From the cell containing the given text, extract its center point as (X, Y) coordinate. 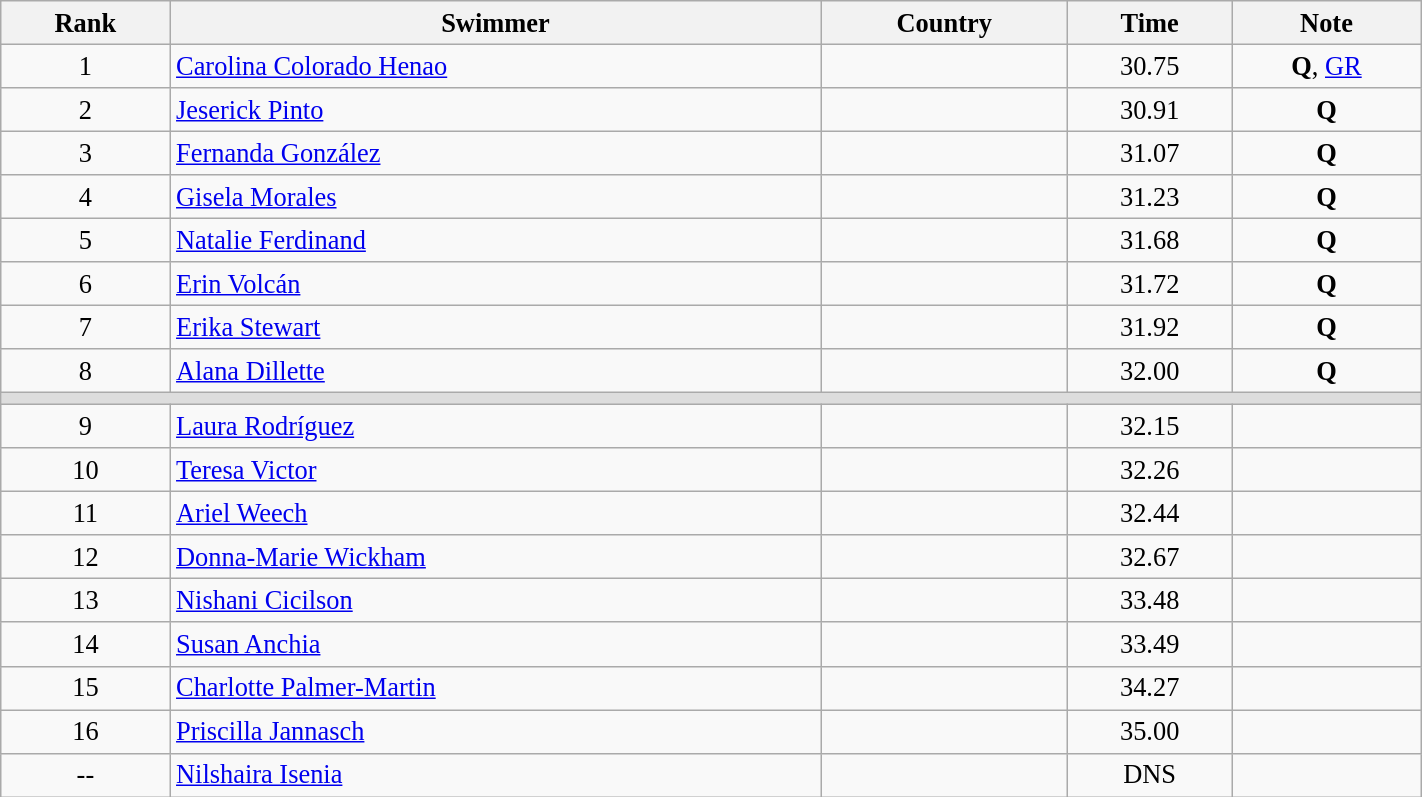
33.48 (1150, 600)
Teresa Victor (496, 470)
32.67 (1150, 557)
-- (86, 775)
12 (86, 557)
1 (86, 66)
Swimmer (496, 22)
5 (86, 240)
33.49 (1150, 644)
8 (86, 371)
16 (86, 731)
Gisela Morales (496, 197)
Erika Stewart (496, 327)
31.07 (1150, 153)
32.15 (1150, 426)
3 (86, 153)
Country (944, 22)
31.23 (1150, 197)
Q, GR (1327, 66)
Laura Rodríguez (496, 426)
Jeserick Pinto (496, 109)
30.75 (1150, 66)
Fernanda González (496, 153)
6 (86, 284)
14 (86, 644)
Erin Volcán (496, 284)
31.92 (1150, 327)
32.00 (1150, 371)
Charlotte Palmer-Martin (496, 688)
Note (1327, 22)
Natalie Ferdinand (496, 240)
Carolina Colorado Henao (496, 66)
Donna-Marie Wickham (496, 557)
DNS (1150, 775)
2 (86, 109)
11 (86, 513)
32.44 (1150, 513)
Alana Dillette (496, 371)
13 (86, 600)
31.68 (1150, 240)
10 (86, 470)
Priscilla Jannasch (496, 731)
35.00 (1150, 731)
Nilshaira Isenia (496, 775)
Time (1150, 22)
Nishani Cicilson (496, 600)
Susan Anchia (496, 644)
Ariel Weech (496, 513)
32.26 (1150, 470)
30.91 (1150, 109)
31.72 (1150, 284)
34.27 (1150, 688)
9 (86, 426)
7 (86, 327)
15 (86, 688)
4 (86, 197)
Rank (86, 22)
